Locate the cell with the specified text and output its [x, y] center coordinate. 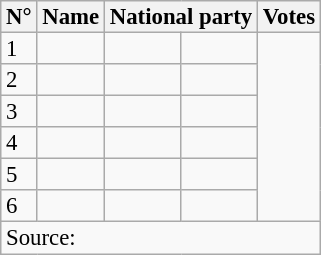
Name [71, 17]
Source: [161, 238]
Votes [288, 17]
3 [19, 112]
2 [19, 80]
1 [19, 49]
5 [19, 175]
6 [19, 206]
N° [19, 17]
National party [180, 17]
4 [19, 143]
